Return the [x, y] coordinate for the center point of the cell that contains the specified text.  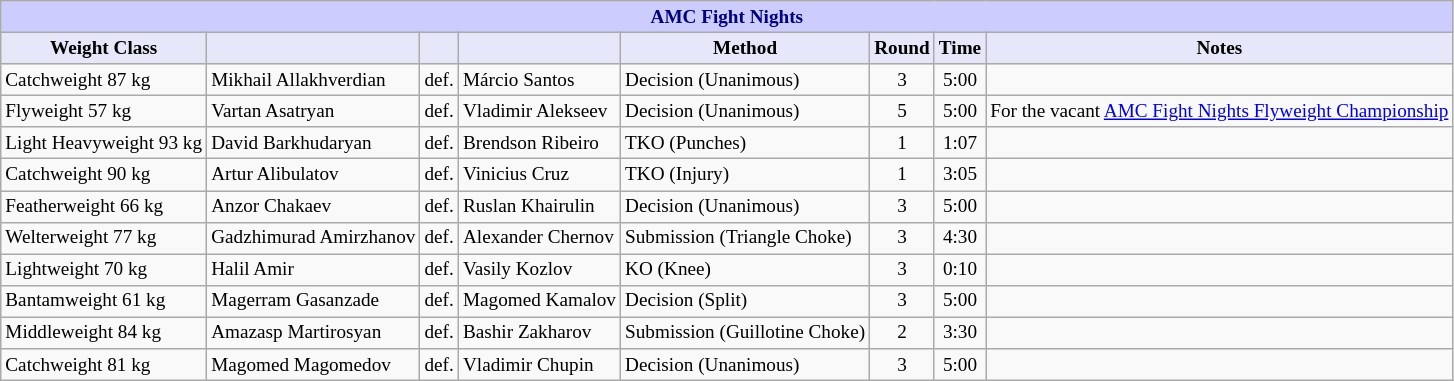
Magomed Magomedov [314, 365]
Middleweight 84 kg [104, 333]
Flyweight 57 kg [104, 111]
2 [902, 333]
Magomed Kamalov [539, 301]
Brendson Ribeiro [539, 143]
Lightweight 70 kg [104, 270]
Weight Class [104, 48]
Artur Alibulatov [314, 175]
0:10 [960, 270]
Method [746, 48]
Vartan Asatryan [314, 111]
Halil Amir [314, 270]
Bashir Zakharov [539, 333]
Catchweight 81 kg [104, 365]
Decision (Split) [746, 301]
Time [960, 48]
Vladimir Alekseev [539, 111]
Round [902, 48]
Anzor Chakaev [314, 206]
TKO (Punches) [746, 143]
TKO (Injury) [746, 175]
3:05 [960, 175]
Mikhail Allakhverdian [314, 80]
Submission (Triangle Choke) [746, 238]
Featherweight 66 kg [104, 206]
Márcio Santos [539, 80]
Bantamweight 61 kg [104, 301]
Light Heavyweight 93 kg [104, 143]
Welterweight 77 kg [104, 238]
Catchweight 87 kg [104, 80]
Alexander Chernov [539, 238]
Notes [1220, 48]
Catchweight 90 kg [104, 175]
3:30 [960, 333]
Submission (Guillotine Choke) [746, 333]
Amazasp Martirosyan [314, 333]
KO (Knee) [746, 270]
1:07 [960, 143]
David Barkhudaryan [314, 143]
Vinicius Cruz [539, 175]
Ruslan Khairulin [539, 206]
For the vacant AMC Fight Nights Flyweight Championship [1220, 111]
5 [902, 111]
AMC Fight Nights [727, 17]
4:30 [960, 238]
Vasily Kozlov [539, 270]
Vladimir Chupin [539, 365]
Magerram Gasanzade [314, 301]
Gadzhimurad Amirzhanov [314, 238]
